Search for the cell housing the specified text and yield its [x, y] center coordinate. 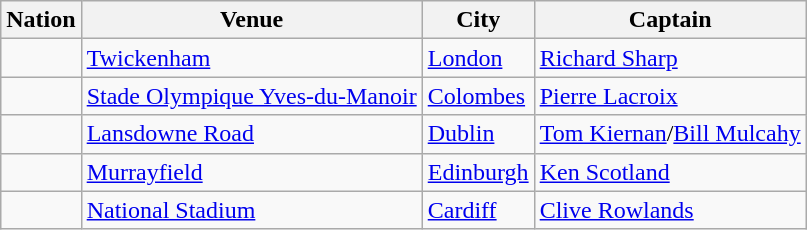
Dublin [478, 134]
Clive Rowlands [670, 210]
Colombes [478, 96]
Lansdowne Road [252, 134]
Richard Sharp [670, 58]
Murrayfield [252, 172]
City [478, 20]
Pierre Lacroix [670, 96]
Edinburgh [478, 172]
Captain [670, 20]
Cardiff [478, 210]
Stade Olympique Yves-du-Manoir [252, 96]
Venue [252, 20]
London [478, 58]
Tom Kiernan/Bill Mulcahy [670, 134]
Ken Scotland [670, 172]
National Stadium [252, 210]
Twickenham [252, 58]
Nation [41, 20]
